Detect which cell encompasses the target text, then output its (X, Y) center coordinate. 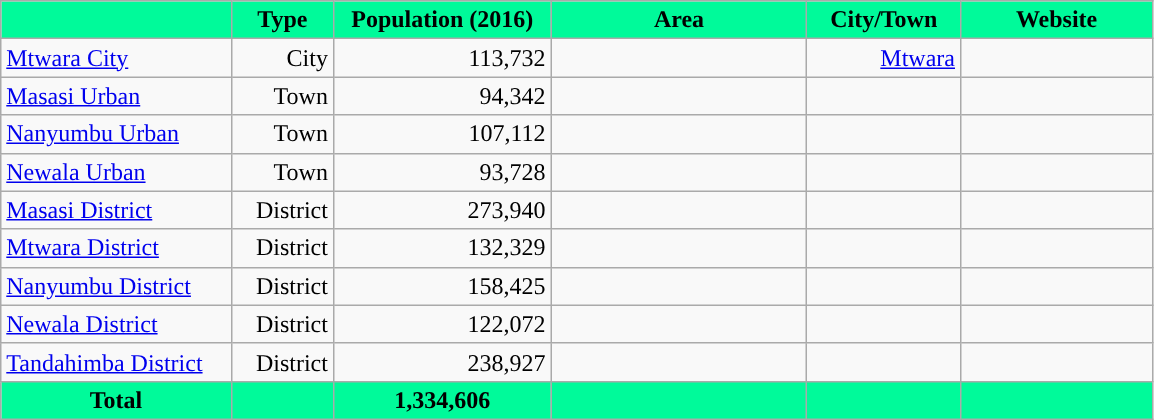
158,425 (442, 286)
Type (282, 20)
City (282, 58)
273,940 (442, 210)
Mtwara (884, 58)
94,342 (442, 96)
City/Town (884, 20)
132,329 (442, 248)
Masasi District (116, 210)
107,112 (442, 134)
Newala District (116, 324)
Newala Urban (116, 172)
93,728 (442, 172)
Mtwara City (116, 58)
Website (1057, 20)
Nanyumbu District (116, 286)
122,072 (442, 324)
Masasi Urban (116, 96)
Population (2016) (442, 20)
238,927 (442, 362)
Area (679, 20)
Mtwara District (116, 248)
Tandahimba District (116, 362)
Nanyumbu Urban (116, 134)
113,732 (442, 58)
Total (116, 400)
1,334,606 (442, 400)
